Capture the cell that displays the provided text and extract its [x, y] central coordinate. 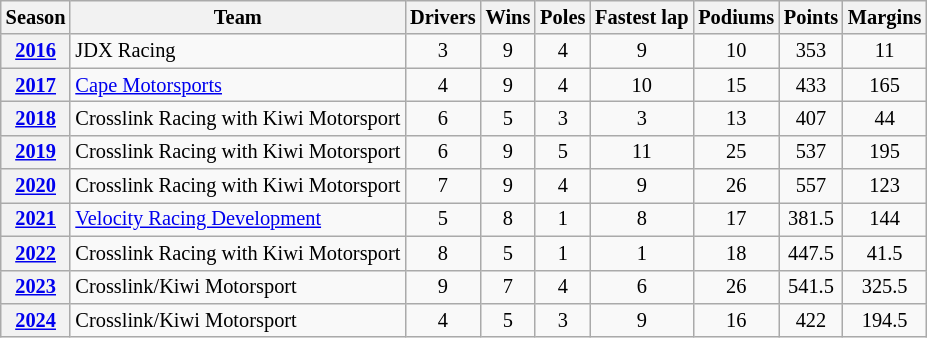
194.5 [884, 320]
44 [884, 118]
195 [884, 152]
16 [736, 320]
2021 [36, 219]
25 [736, 152]
Poles [562, 17]
Wins [508, 17]
353 [811, 51]
2024 [36, 320]
2020 [36, 186]
Drivers [442, 17]
2019 [36, 152]
Cape Motorsports [238, 85]
Team [238, 17]
2016 [36, 51]
18 [736, 253]
165 [884, 85]
JDX Racing [238, 51]
41.5 [884, 253]
123 [884, 186]
433 [811, 85]
13 [736, 118]
144 [884, 219]
325.5 [884, 287]
2022 [36, 253]
Season [36, 17]
537 [811, 152]
Podiums [736, 17]
541.5 [811, 287]
557 [811, 186]
Margins [884, 17]
381.5 [811, 219]
2017 [36, 85]
17 [736, 219]
Velocity Racing Development [238, 219]
2018 [36, 118]
15 [736, 85]
Fastest lap [642, 17]
422 [811, 320]
2023 [36, 287]
447.5 [811, 253]
Points [811, 17]
407 [811, 118]
